Provide the (x, y) coordinate of the cell's center where the given text is located.  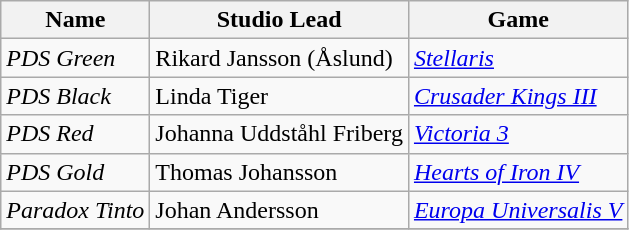
Europa Universalis V (518, 210)
Crusader Kings III (518, 96)
PDS Green (76, 58)
Johanna Uddståhl Friberg (280, 134)
PDS Gold (76, 172)
Name (76, 20)
Paradox Tinto (76, 210)
Johan Andersson (280, 210)
Thomas Johansson (280, 172)
Victoria 3 (518, 134)
Rikard Jansson (Åslund) (280, 58)
Stellaris (518, 58)
Hearts of Iron IV (518, 172)
PDS Black (76, 96)
PDS Red (76, 134)
Studio Lead (280, 20)
Game (518, 20)
Linda Tiger (280, 96)
